Find where the given text appears and provide that cell's center as [x, y] coordinate. 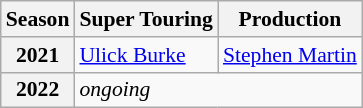
Production [290, 19]
Super Touring [146, 19]
Stephen Martin [290, 55]
2022 [38, 90]
2021 [38, 55]
Ulick Burke [146, 55]
Season [38, 19]
ongoing [218, 90]
